Search for the cell housing the specified text and yield its [x, y] center coordinate. 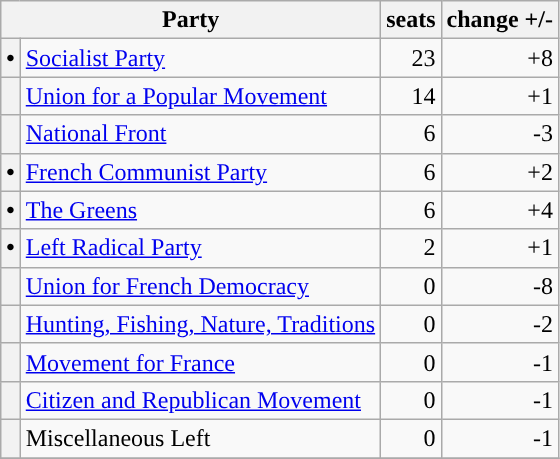
14 [411, 96]
-3 [500, 134]
+2 [500, 172]
-2 [500, 324]
2 [411, 248]
The Greens [200, 210]
seats [411, 20]
Citizen and Republican Movement [200, 400]
Union for French Democracy [200, 286]
Miscellaneous Left [200, 438]
23 [411, 58]
change +/- [500, 20]
+8 [500, 58]
-8 [500, 286]
National Front [200, 134]
Movement for France [200, 362]
Socialist Party [200, 58]
Left Radical Party [200, 248]
Party [191, 20]
+4 [500, 210]
Hunting, Fishing, Nature, Traditions [200, 324]
French Communist Party [200, 172]
Union for a Popular Movement [200, 96]
